Provide the (X, Y) coordinate of the cell's center where the given text is located.  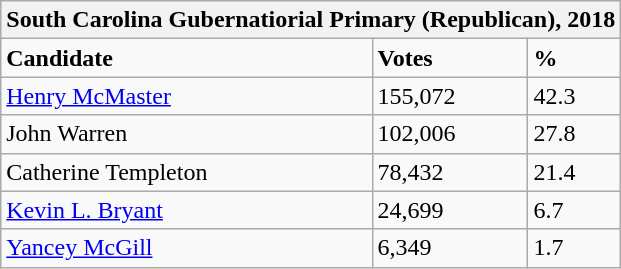
24,699 (450, 210)
% (574, 58)
21.4 (574, 172)
Candidate (186, 58)
Votes (450, 58)
6,349 (450, 248)
78,432 (450, 172)
South Carolina Gubernatiorial Primary (Republican), 2018 (311, 20)
155,072 (450, 96)
John Warren (186, 134)
Catherine Templeton (186, 172)
42.3 (574, 96)
27.8 (574, 134)
6.7 (574, 210)
1.7 (574, 248)
102,006 (450, 134)
Yancey McGill (186, 248)
Kevin L. Bryant (186, 210)
Henry McMaster (186, 96)
